From the cell containing the given text, extract its center point as [x, y] coordinate. 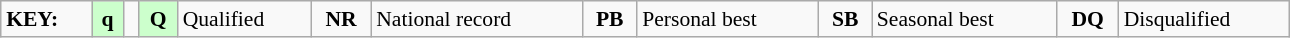
National record [476, 19]
Qualified [244, 19]
PB [610, 19]
NR [341, 19]
Disqualified [1204, 19]
Q [158, 19]
KEY: [46, 19]
Seasonal best [964, 19]
Personal best [728, 19]
q [108, 19]
DQ [1088, 19]
SB [846, 19]
